Return [X, Y] of the center of cell containing provided text 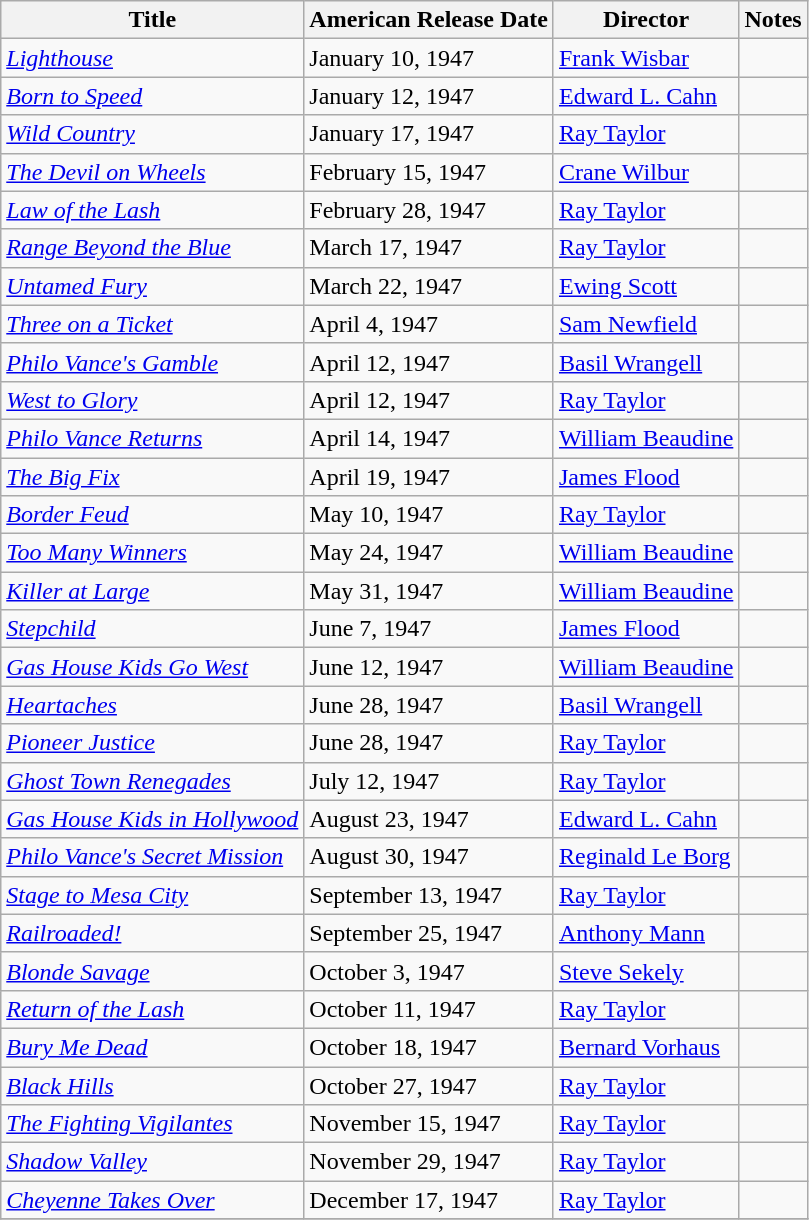
Sam Newfield [646, 324]
Black Hills [152, 1085]
Frank Wisbar [646, 58]
Bernard Vorhaus [646, 1047]
Wild Country [152, 134]
Lighthouse [152, 58]
Ghost Town Renegades [152, 781]
Crane Wilbur [646, 172]
Director [646, 20]
January 12, 1947 [429, 96]
Title [152, 20]
Law of the Lash [152, 210]
January 17, 1947 [429, 134]
Pioneer Justice [152, 743]
American Release Date [429, 20]
May 24, 1947 [429, 553]
August 23, 1947 [429, 819]
Stage to Mesa City [152, 895]
August 30, 1947 [429, 857]
May 10, 1947 [429, 515]
March 22, 1947 [429, 286]
Three on a Ticket [152, 324]
April 19, 1947 [429, 477]
January 10, 1947 [429, 58]
The Big Fix [152, 477]
Heartaches [152, 705]
Notes [773, 20]
Shadow Valley [152, 1162]
Cheyenne Takes Over [152, 1200]
Return of the Lash [152, 1009]
Ewing Scott [646, 286]
Reginald Le Borg [646, 857]
Range Beyond the Blue [152, 248]
Border Feud [152, 515]
June 12, 1947 [429, 667]
February 15, 1947 [429, 172]
Bury Me Dead [152, 1047]
December 17, 1947 [429, 1200]
Born to Speed [152, 96]
Railroaded! [152, 933]
The Devil on Wheels [152, 172]
Philo Vance's Gamble [152, 362]
Anthony Mann [646, 933]
November 29, 1947 [429, 1162]
September 13, 1947 [429, 895]
Killer at Large [152, 591]
Philo Vance Returns [152, 438]
Stepchild [152, 629]
April 14, 1947 [429, 438]
October 3, 1947 [429, 971]
March 17, 1947 [429, 248]
Untamed Fury [152, 286]
September 25, 1947 [429, 933]
October 18, 1947 [429, 1047]
November 15, 1947 [429, 1124]
June 7, 1947 [429, 629]
July 12, 1947 [429, 781]
Steve Sekely [646, 971]
The Fighting Vigilantes [152, 1124]
West to Glory [152, 400]
Philo Vance's Secret Mission [152, 857]
October 11, 1947 [429, 1009]
April 4, 1947 [429, 324]
Too Many Winners [152, 553]
Gas House Kids Go West [152, 667]
Blonde Savage [152, 971]
Gas House Kids in Hollywood [152, 819]
February 28, 1947 [429, 210]
October 27, 1947 [429, 1085]
May 31, 1947 [429, 591]
